Capture the cell that displays the provided text and extract its (x, y) central coordinate. 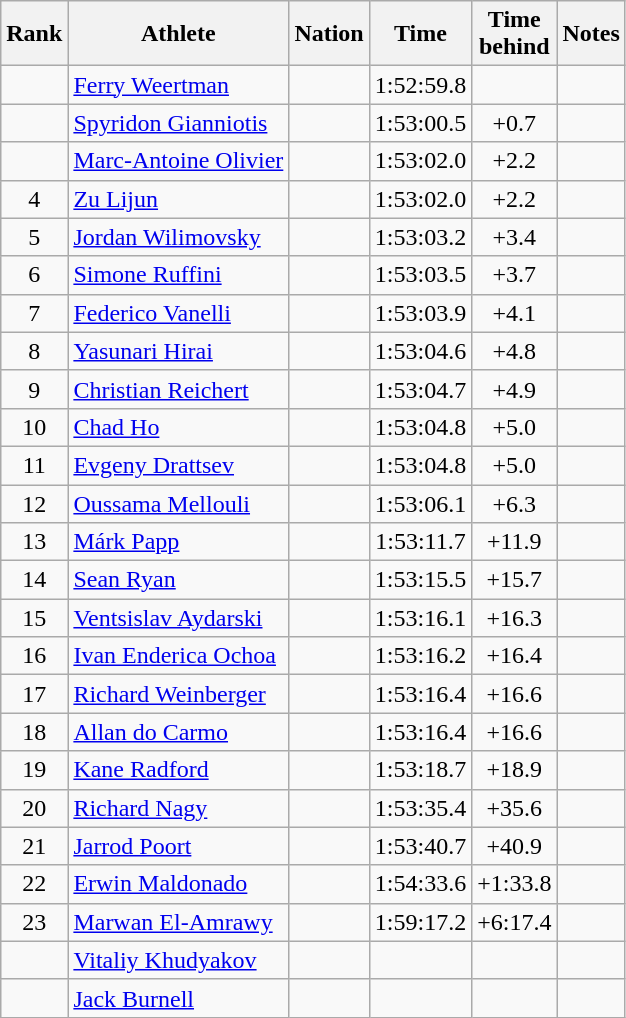
Christian Reichert (178, 389)
Jarrod Poort (178, 846)
19 (34, 770)
Notes (591, 34)
1:53:16.2 (420, 656)
Ivan Enderica Ochoa (178, 656)
+3.4 (514, 237)
18 (34, 732)
Erwin Maldonado (178, 884)
21 (34, 846)
+6.3 (514, 503)
Spyridon Gianniotis (178, 123)
Rank (34, 34)
Time (420, 34)
+6:17.4 (514, 922)
Ventsislav Aydarski (178, 618)
1:53:03.2 (420, 237)
1:53:16.1 (420, 618)
23 (34, 922)
Jordan Wilimovsky (178, 237)
12 (34, 503)
1:53:03.9 (420, 313)
Yasunari Hirai (178, 351)
Marwan El-Amrawy (178, 922)
16 (34, 656)
1:53:11.7 (420, 542)
+4.9 (514, 389)
17 (34, 694)
1:59:17.2 (420, 922)
10 (34, 427)
Márk Papp (178, 542)
Allan do Carmo (178, 732)
1:53:03.5 (420, 275)
6 (34, 275)
+11.9 (514, 542)
1:53:06.1 (420, 503)
Ferry Weertman (178, 85)
5 (34, 237)
Richard Weinberger (178, 694)
1:53:18.7 (420, 770)
Vitaliy Khudyakov (178, 960)
1:52:59.8 (420, 85)
8 (34, 351)
1:53:40.7 (420, 846)
Simone Ruffini (178, 275)
Sean Ryan (178, 580)
14 (34, 580)
Zu Lijun (178, 199)
Chad Ho (178, 427)
+35.6 (514, 808)
15 (34, 618)
4 (34, 199)
1:53:15.5 (420, 580)
Marc-Antoine Olivier (178, 161)
22 (34, 884)
7 (34, 313)
Oussama Mellouli (178, 503)
+4.1 (514, 313)
+0.7 (514, 123)
+3.7 (514, 275)
Federico Vanelli (178, 313)
Evgeny Drattsev (178, 465)
Timebehind (514, 34)
+40.9 (514, 846)
Jack Burnell (178, 998)
+16.3 (514, 618)
+4.8 (514, 351)
+15.7 (514, 580)
1:53:00.5 (420, 123)
1:53:04.6 (420, 351)
Nation (329, 34)
20 (34, 808)
Kane Radford (178, 770)
Richard Nagy (178, 808)
11 (34, 465)
1:54:33.6 (420, 884)
13 (34, 542)
9 (34, 389)
+18.9 (514, 770)
Athlete (178, 34)
1:53:35.4 (420, 808)
+16.4 (514, 656)
1:53:04.7 (420, 389)
+1:33.8 (514, 884)
